Output the [X, Y] coordinate of the center of the cell containing the given text.  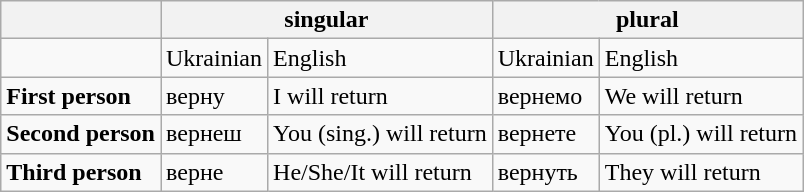
You (pl.) will return [700, 134]
Third person [81, 172]
вернеш [214, 134]
вернемо [546, 96]
вернуть [546, 172]
You (sing.) will return [380, 134]
вернете [546, 134]
plural [647, 20]
верне [214, 172]
I will return [380, 96]
They will return [700, 172]
singular [326, 20]
We will return [700, 96]
верну [214, 96]
First person [81, 96]
He/She/It will return [380, 172]
Second person [81, 134]
